Determine the (x, y) coordinate at the center of the cell enclosing the given text.  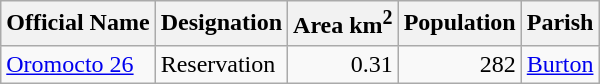
Oromocto 26 (78, 64)
Official Name (78, 24)
Population (460, 24)
0.31 (344, 64)
Designation (221, 24)
Burton (560, 64)
Reservation (221, 64)
282 (460, 64)
Area km2 (344, 24)
Parish (560, 24)
